Identify which cell holds the provided text, then report its [x, y] central coordinate. 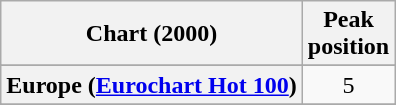
5 [348, 85]
Europe (Eurochart Hot 100) [152, 85]
Peakposition [348, 34]
Chart (2000) [152, 34]
